Detect which cell encompasses the target text, then output its [X, Y] center coordinate. 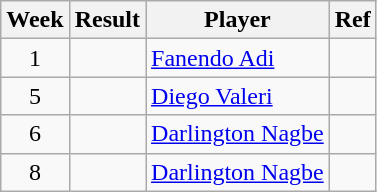
Ref [352, 20]
Result [107, 20]
1 [35, 58]
6 [35, 134]
Player [238, 20]
Fanendo Adi [238, 58]
Diego Valeri [238, 96]
5 [35, 96]
8 [35, 172]
Week [35, 20]
